Locate the cell with the specified text and output its (X, Y) center coordinate. 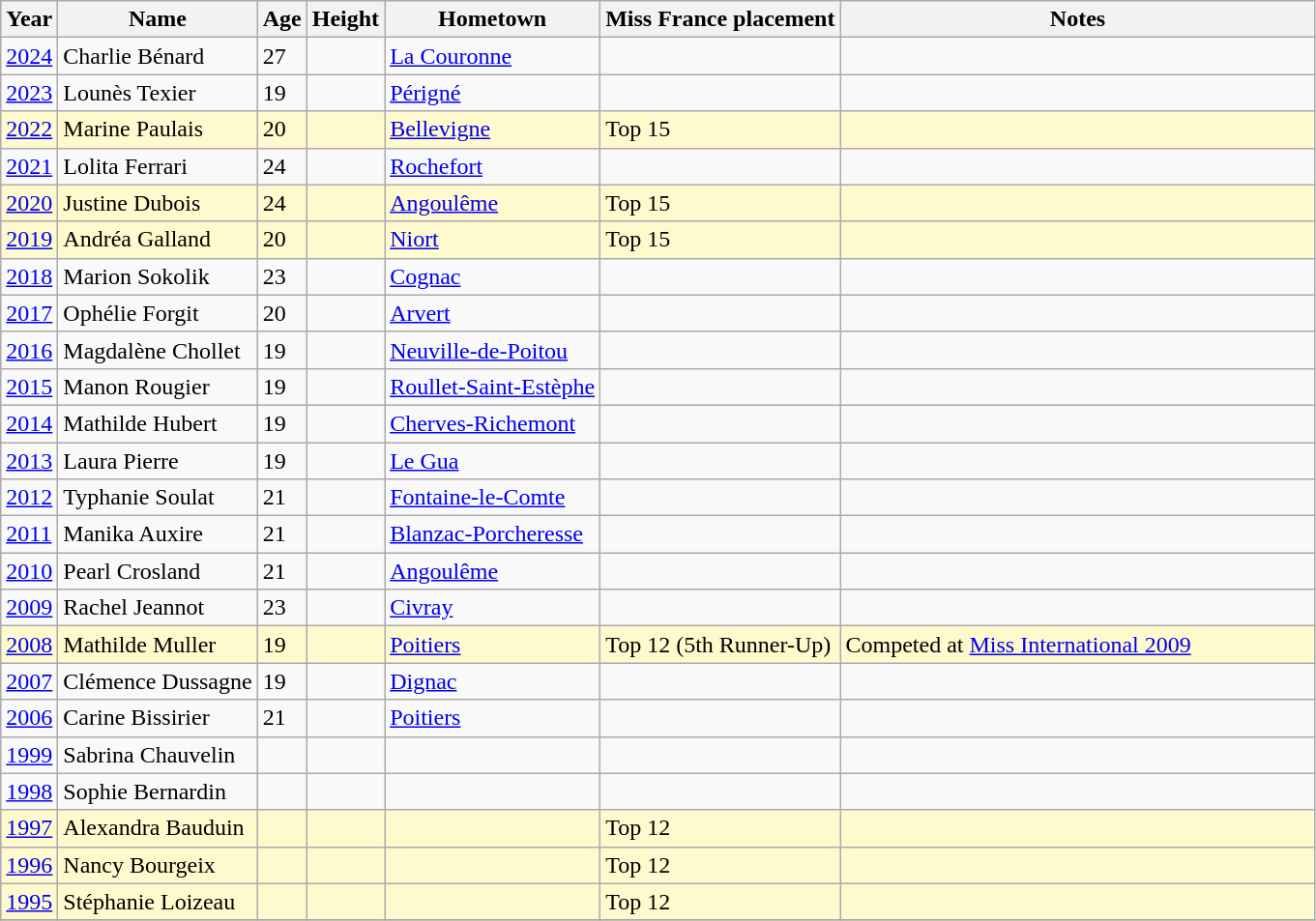
2007 (29, 681)
Ophélie Forgit (158, 313)
Mathilde Hubert (158, 423)
2023 (29, 93)
2017 (29, 313)
Year (29, 19)
Notes (1077, 19)
Bellevigne (493, 130)
Stéphanie Loizeau (158, 902)
2012 (29, 498)
2015 (29, 387)
Fontaine-le-Comte (493, 498)
Competed at Miss International 2009 (1077, 645)
Name (158, 19)
2019 (29, 240)
Lounès Texier (158, 93)
Nancy Bourgeix (158, 865)
2009 (29, 608)
Miss France placement (720, 19)
Périgné (493, 93)
Age (282, 19)
Clémence Dussagne (158, 681)
Dignac (493, 681)
Rachel Jeannot (158, 608)
Justine Dubois (158, 203)
Andréa Galland (158, 240)
Laura Pierre (158, 461)
Rochefort (493, 166)
Pearl Crosland (158, 571)
Lolita Ferrari (158, 166)
Marion Sokolik (158, 276)
Carine Bissirier (158, 718)
Arvert (493, 313)
2006 (29, 718)
2021 (29, 166)
Typhanie Soulat (158, 498)
2013 (29, 461)
2018 (29, 276)
Magdalène Chollet (158, 350)
1999 (29, 755)
La Couronne (493, 56)
Hometown (493, 19)
2020 (29, 203)
Top 12 (5th Runner-Up) (720, 645)
Manon Rougier (158, 387)
2008 (29, 645)
Neuville-de-Poitou (493, 350)
2022 (29, 130)
2024 (29, 56)
Manika Auxire (158, 534)
Sophie Bernardin (158, 791)
Le Gua (493, 461)
Sabrina Chauvelin (158, 755)
Mathilde Muller (158, 645)
2010 (29, 571)
Cognac (493, 276)
Height (345, 19)
2011 (29, 534)
1996 (29, 865)
1995 (29, 902)
1998 (29, 791)
Niort (493, 240)
Marine Paulais (158, 130)
Civray (493, 608)
Blanzac-Porcheresse (493, 534)
27 (282, 56)
2014 (29, 423)
Cherves-Richemont (493, 423)
1997 (29, 828)
2016 (29, 350)
Charlie Bénard (158, 56)
Roullet-Saint-Estèphe (493, 387)
Alexandra Bauduin (158, 828)
